Identify which cell holds the provided text, then report its (x, y) central coordinate. 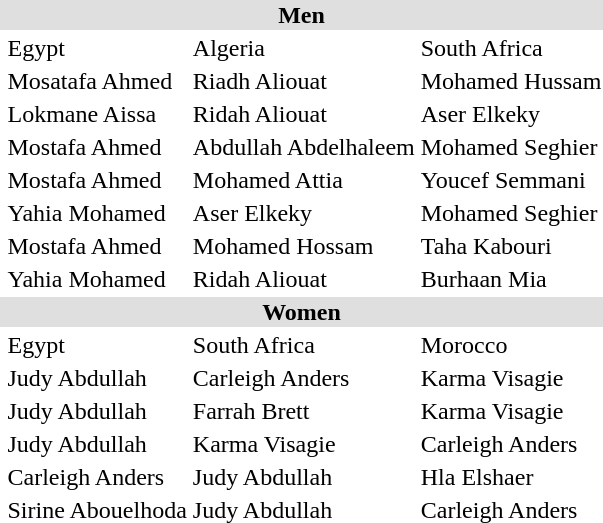
Burhaan Mia (511, 279)
Youcef Semmani (511, 180)
Farrah Brett (304, 411)
Mohamed Attia (304, 180)
Abdullah Abdelhaleem (304, 147)
Hla Elshaer (511, 477)
Taha Kabouri (511, 246)
Mohamed Hussam (511, 81)
Morocco (511, 345)
Lokmane Aissa (97, 114)
Men (302, 15)
Women (302, 312)
Mosatafa Ahmed (97, 81)
Algeria (304, 48)
Mohamed Hossam (304, 246)
Riadh Aliouat (304, 81)
